Return the [X, Y] coordinate for the center point of the cell that contains the specified text.  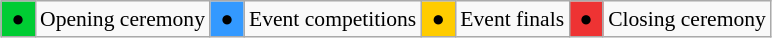
Event competitions [332, 19]
Closing ceremony [687, 19]
Event finals [512, 19]
Opening ceremony [122, 19]
